Search for the cell housing the specified text and yield its (X, Y) center coordinate. 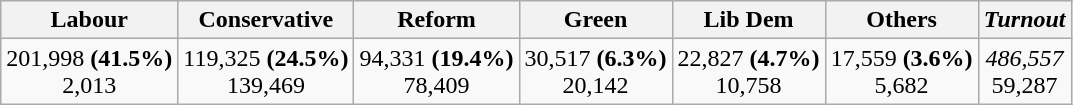
Green (596, 20)
201,998 (41.5%)2,013 (90, 72)
Turnout (1024, 20)
119,325 (24.5%)139,469 (266, 72)
486,55759,287 (1024, 72)
22,827 (4.7%)10,758 (748, 72)
Lib Dem (748, 20)
Reform (436, 20)
Others (902, 20)
Conservative (266, 20)
Labour (90, 20)
94,331 (19.4%)78,409 (436, 72)
17,559 (3.6%)5,682 (902, 72)
30,517 (6.3%)20,142 (596, 72)
